Find where the given text appears and provide that cell's center as [x, y] coordinate. 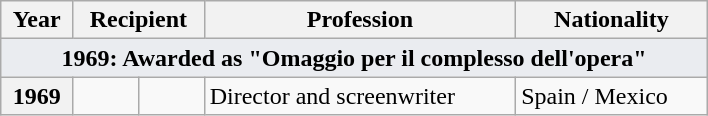
Profession [360, 20]
Nationality [612, 20]
Spain / Mexico [612, 96]
Director and screenwriter [360, 96]
Year [37, 20]
1969 [37, 96]
1969: Awarded as "Omaggio per il complesso dell'opera" [354, 58]
Recipient [139, 20]
